Capture the cell that displays the provided text and extract its (x, y) central coordinate. 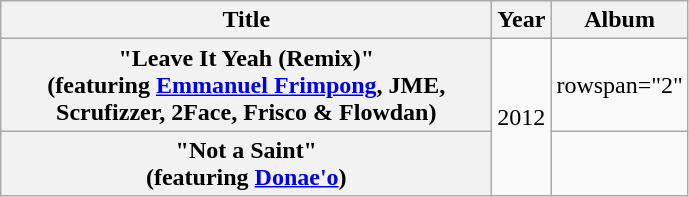
Album (620, 20)
Year (522, 20)
Title (246, 20)
2012 (522, 118)
"Not a Saint"(featuring Donae'o) (246, 164)
"Leave It Yeah (Remix)"(featuring Emmanuel Frimpong, JME, Scrufizzer, 2Face, Frisco & Flowdan) (246, 85)
rowspan="2" (620, 85)
